For the text-containing cell, return its midpoint in (X, Y) coordinate format. 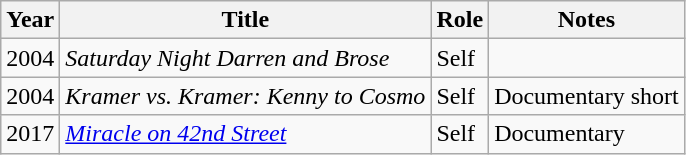
Year (30, 20)
Notes (587, 20)
Miracle on 42nd Street (246, 134)
Documentary (587, 134)
Kramer vs. Kramer: Kenny to Cosmo (246, 96)
Documentary short (587, 96)
Role (460, 20)
2017 (30, 134)
Saturday Night Darren and Brose (246, 58)
Title (246, 20)
